Return the [X, Y] coordinate for the center point of the cell that contains the specified text.  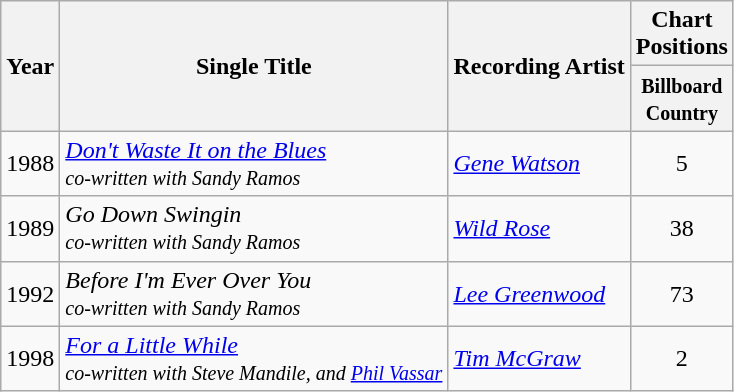
1998 [30, 358]
Lee Greenwood [539, 294]
1989 [30, 228]
Recording Artist [539, 66]
For a Little While co-written with Steve Mandile, and Phil Vassar [254, 358]
38 [682, 228]
5 [682, 164]
Single Title [254, 66]
73 [682, 294]
Go Down Swingin co-written with Sandy Ramos [254, 228]
Tim McGraw [539, 358]
Wild Rose [539, 228]
2 [682, 358]
Chart Positions [682, 34]
Gene Watson [539, 164]
Don't Waste It on the Blues co-written with Sandy Ramos [254, 164]
Year [30, 66]
1992 [30, 294]
Billboard Country [682, 98]
Before I'm Ever Over You co-written with Sandy Ramos [254, 294]
1988 [30, 164]
